Detect which cell encompasses the target text, then output its [x, y] center coordinate. 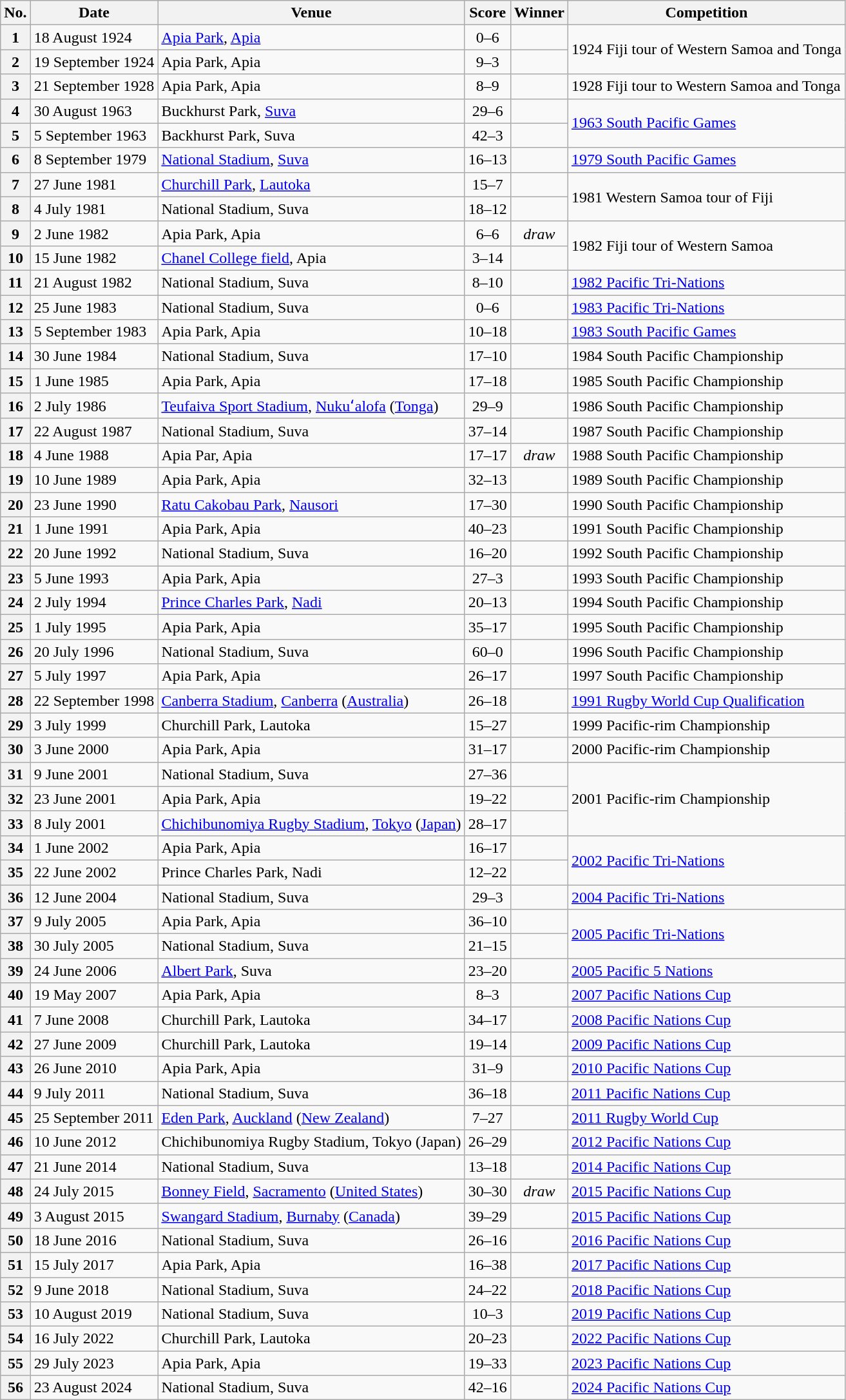
1 June 2002 [94, 848]
48 [15, 1191]
1991 South Pacific Championship [706, 529]
28 [15, 701]
27 [15, 676]
1988 South Pacific Championship [706, 455]
2 June 1982 [94, 233]
53 [15, 1314]
2016 Pacific Nations Cup [706, 1240]
2009 Pacific Nations Cup [706, 1044]
29 [15, 725]
29–3 [487, 897]
22 August 1987 [94, 431]
1 June 1991 [94, 529]
2 July 1994 [94, 603]
1999 Pacific-rim Championship [706, 725]
17 [15, 431]
49 [15, 1216]
26–18 [487, 701]
9 July 2011 [94, 1093]
2011 Rugby World Cup [706, 1118]
42 [15, 1044]
5 July 1997 [94, 676]
21 August 1982 [94, 282]
8–9 [487, 86]
6–6 [487, 233]
1990 South Pacific Championship [706, 505]
29 July 2023 [94, 1363]
26–16 [487, 1240]
36–10 [487, 922]
Albert Park, Suva [311, 971]
1 June 1985 [94, 381]
1985 South Pacific Championship [706, 381]
18 August 1924 [94, 37]
9 June 2001 [94, 774]
12–22 [487, 872]
2011 Pacific Nations Cup [706, 1093]
23 June 2001 [94, 799]
2022 Pacific Nations Cup [706, 1339]
1983 South Pacific Games [706, 332]
1963 South Pacific Games [706, 123]
15 June 1982 [94, 258]
26 June 2010 [94, 1069]
18 [15, 455]
2019 Pacific Nations Cup [706, 1314]
2024 Pacific Nations Cup [706, 1388]
2005 Pacific 5 Nations [706, 971]
56 [15, 1388]
1997 South Pacific Championship [706, 676]
17–10 [487, 356]
17–30 [487, 505]
Ratu Cakobau Park, Nausori [311, 505]
31 [15, 774]
10–3 [487, 1314]
16 July 2022 [94, 1339]
60–0 [487, 652]
1995 South Pacific Championship [706, 627]
21 September 1928 [94, 86]
12 June 2004 [94, 897]
30 [15, 750]
Venue [311, 13]
18–12 [487, 209]
2001 Pacific-rim Championship [706, 799]
26 [15, 652]
15–7 [487, 184]
Eden Park, Auckland (New Zealand) [311, 1118]
11 [15, 282]
7–27 [487, 1118]
17–18 [487, 381]
4 [15, 111]
Apia Par, Apia [311, 455]
21–15 [487, 946]
5 June 1993 [94, 578]
31–9 [487, 1069]
19 May 2007 [94, 995]
27–3 [487, 578]
34 [15, 848]
10 August 2019 [94, 1314]
4 July 1981 [94, 209]
10 June 2012 [94, 1142]
22 September 1998 [94, 701]
55 [15, 1363]
9 June 2018 [94, 1290]
15 [15, 381]
24 July 2015 [94, 1191]
16–13 [487, 160]
50 [15, 1240]
7 June 2008 [94, 1020]
20 June 1992 [94, 554]
15 July 2017 [94, 1265]
26–29 [487, 1142]
5 September 1983 [94, 332]
19–14 [487, 1044]
Teufaiva Sport Stadium, Nukuʻalofa (Tonga) [311, 406]
20–23 [487, 1339]
1983 Pacific Tri-Nations [706, 307]
9–3 [487, 62]
43 [15, 1069]
36 [15, 897]
42–3 [487, 135]
2017 Pacific Nations Cup [706, 1265]
24 June 2006 [94, 971]
45 [15, 1118]
35–17 [487, 627]
27–36 [487, 774]
1982 Pacific Tri-Nations [706, 282]
22 June 2002 [94, 872]
8–10 [487, 282]
9 [15, 233]
30 June 1984 [94, 356]
32–13 [487, 480]
10–18 [487, 332]
1994 South Pacific Championship [706, 603]
2 July 1986 [94, 406]
3 July 1999 [94, 725]
23 June 1990 [94, 505]
5 September 1963 [94, 135]
30 July 2005 [94, 946]
18 June 2016 [94, 1240]
33 [15, 823]
3 [15, 86]
1987 South Pacific Championship [706, 431]
39–29 [487, 1216]
13–18 [487, 1167]
22 [15, 554]
3–14 [487, 258]
27 June 2009 [94, 1044]
2007 Pacific Nations Cup [706, 995]
52 [15, 1290]
21 June 2014 [94, 1167]
28–17 [487, 823]
16–20 [487, 554]
2000 Pacific-rim Championship [706, 750]
8–3 [487, 995]
23 [15, 578]
20 July 1996 [94, 652]
19–33 [487, 1363]
3 June 2000 [94, 750]
19 September 1924 [94, 62]
24–22 [487, 1290]
1993 South Pacific Championship [706, 578]
40–23 [487, 529]
23 August 2024 [94, 1388]
29–9 [487, 406]
1989 South Pacific Championship [706, 480]
2 [15, 62]
2014 Pacific Nations Cup [706, 1167]
40 [15, 995]
54 [15, 1339]
Backhurst Park, Suva [311, 135]
10 [15, 258]
Canberra Stadium, Canberra (Australia) [311, 701]
1984 South Pacific Championship [706, 356]
2023 Pacific Nations Cup [706, 1363]
1991 Rugby World Cup Qualification [706, 701]
1981 Western Samoa tour of Fiji [706, 197]
Competition [706, 13]
1924 Fiji tour of Western Samoa and Tonga [706, 50]
51 [15, 1265]
1986 South Pacific Championship [706, 406]
16–38 [487, 1265]
8 July 2001 [94, 823]
Chanel College field, Apia [311, 258]
5 [15, 135]
1982 Fiji tour of Western Samoa [706, 246]
1928 Fiji tour to Western Samoa and Tonga [706, 86]
15–27 [487, 725]
19–22 [487, 799]
16–17 [487, 848]
21 [15, 529]
9 July 2005 [94, 922]
27 June 1981 [94, 184]
14 [15, 356]
2008 Pacific Nations Cup [706, 1020]
29–6 [487, 111]
4 June 1988 [94, 455]
25 June 1983 [94, 307]
6 [15, 160]
37 [15, 922]
19 [15, 480]
1992 South Pacific Championship [706, 554]
25 September 2011 [94, 1118]
17–17 [487, 455]
47 [15, 1167]
44 [15, 1093]
Score [487, 13]
37–14 [487, 431]
1 July 1995 [94, 627]
46 [15, 1142]
30 August 1963 [94, 111]
10 June 1989 [94, 480]
3 August 2015 [94, 1216]
30–30 [487, 1191]
13 [15, 332]
31–17 [487, 750]
Winner [539, 13]
2005 Pacific Tri-Nations [706, 934]
2002 Pacific Tri-Nations [706, 860]
2018 Pacific Nations Cup [706, 1290]
8 September 1979 [94, 160]
39 [15, 971]
Swangard Stadium, Burnaby (Canada) [311, 1216]
25 [15, 627]
Buckhurst Park, Suva [311, 111]
7 [15, 184]
16 [15, 406]
2012 Pacific Nations Cup [706, 1142]
Bonney Field, Sacramento (United States) [311, 1191]
32 [15, 799]
41 [15, 1020]
2010 Pacific Nations Cup [706, 1069]
23–20 [487, 971]
34–17 [487, 1020]
38 [15, 946]
1996 South Pacific Championship [706, 652]
20–13 [487, 603]
2004 Pacific Tri-Nations [706, 897]
1 [15, 37]
20 [15, 505]
8 [15, 209]
1979 South Pacific Games [706, 160]
26–17 [487, 676]
42–16 [487, 1388]
Date [94, 13]
No. [15, 13]
35 [15, 872]
24 [15, 603]
12 [15, 307]
36–18 [487, 1093]
